Locate the cell with the specified text and output its [X, Y] center coordinate. 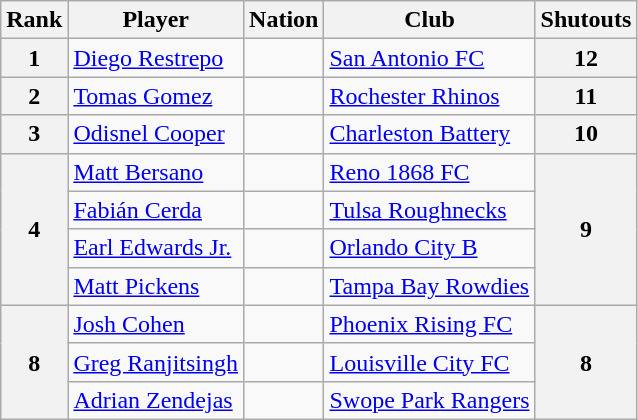
San Antonio FC [430, 58]
Nation [284, 20]
11 [586, 96]
1 [34, 58]
Louisville City FC [430, 362]
Fabián Cerda [156, 210]
Odisnel Cooper [156, 134]
Earl Edwards Jr. [156, 248]
2 [34, 96]
Tampa Bay Rowdies [430, 286]
Matt Bersano [156, 172]
3 [34, 134]
12 [586, 58]
Shutouts [586, 20]
Swope Park Rangers [430, 400]
Rochester Rhinos [430, 96]
Greg Ranjitsingh [156, 362]
Charleston Battery [430, 134]
4 [34, 229]
Player [156, 20]
Matt Pickens [156, 286]
10 [586, 134]
Reno 1868 FC [430, 172]
Tulsa Roughnecks [430, 210]
Orlando City B [430, 248]
Tomas Gomez [156, 96]
Rank [34, 20]
Diego Restrepo [156, 58]
9 [586, 229]
Phoenix Rising FC [430, 324]
Club [430, 20]
Josh Cohen [156, 324]
Adrian Zendejas [156, 400]
